Find where the given text appears and provide that cell's center as [x, y] coordinate. 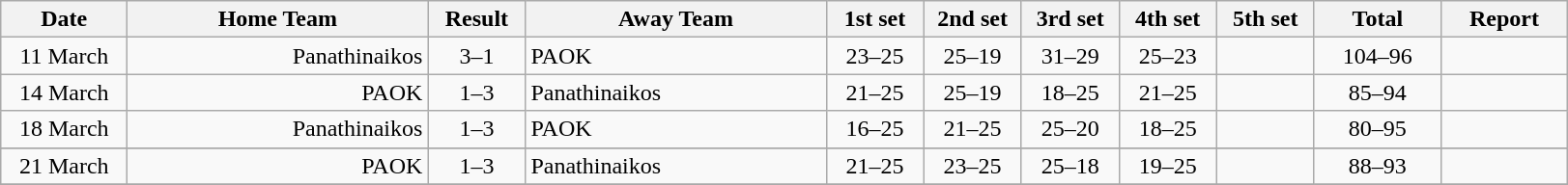
Total [1378, 19]
3rd set [1070, 19]
11 March [64, 56]
3–1 [477, 56]
21 March [64, 166]
80–95 [1378, 129]
Result [477, 19]
85–94 [1378, 92]
2nd set [972, 19]
88–93 [1378, 166]
25–20 [1070, 129]
104–96 [1378, 56]
4th set [1167, 19]
Date [64, 19]
25–18 [1070, 166]
19–25 [1167, 166]
Away Team [676, 19]
16–25 [875, 129]
Report [1503, 19]
31–29 [1070, 56]
18 March [64, 129]
Home Team [278, 19]
5th set [1266, 19]
1st set [875, 19]
14 March [64, 92]
25–23 [1167, 56]
